Return (X, Y) of the center of cell containing provided text 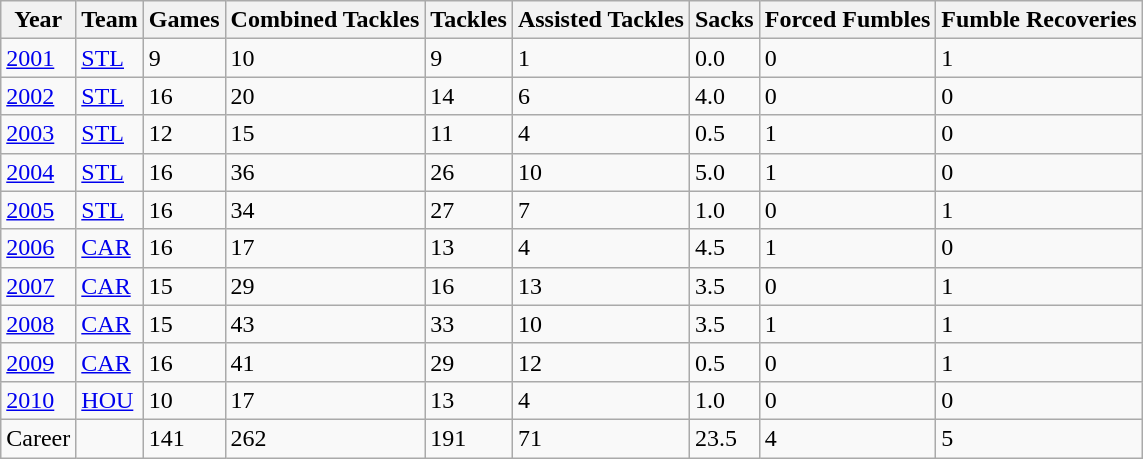
Team (110, 20)
7 (600, 210)
2008 (38, 324)
5.0 (724, 172)
34 (325, 210)
36 (325, 172)
23.5 (724, 438)
26 (469, 172)
Assisted Tackles (600, 20)
2003 (38, 134)
Fumble Recoveries (1039, 20)
Forced Fumbles (848, 20)
43 (325, 324)
0.0 (724, 58)
141 (184, 438)
14 (469, 96)
HOU (110, 400)
262 (325, 438)
27 (469, 210)
191 (469, 438)
Year (38, 20)
Sacks (724, 20)
4.0 (724, 96)
Tackles (469, 20)
2007 (38, 286)
5 (1039, 438)
Career (38, 438)
41 (325, 362)
2001 (38, 58)
71 (600, 438)
4.5 (724, 248)
2005 (38, 210)
6 (600, 96)
20 (325, 96)
2004 (38, 172)
Combined Tackles (325, 20)
Games (184, 20)
2002 (38, 96)
33 (469, 324)
11 (469, 134)
2006 (38, 248)
2010 (38, 400)
2009 (38, 362)
